For the text-containing cell, return its midpoint in (X, Y) coordinate format. 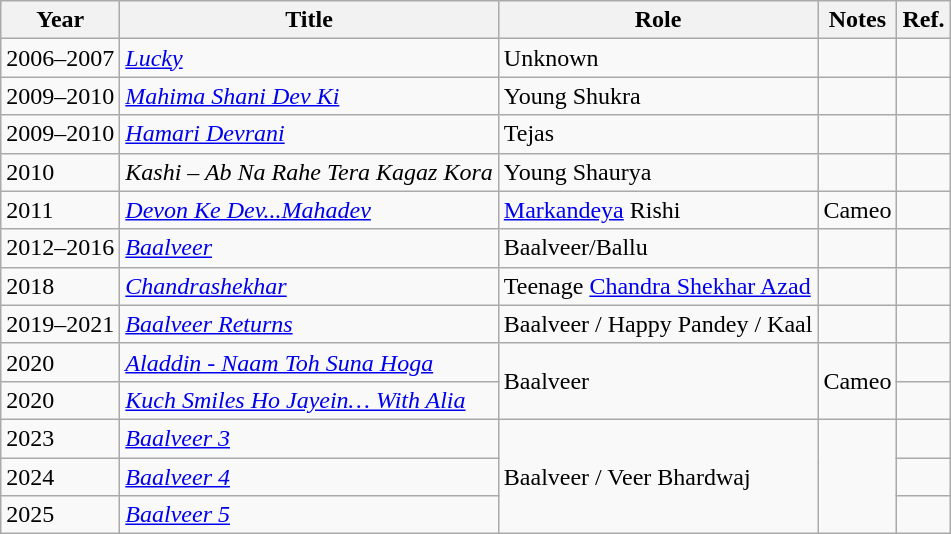
2023 (60, 438)
Markandeya Rishi (658, 210)
Baalveer 5 (309, 515)
Baalveer 4 (309, 477)
Lucky (309, 58)
2010 (60, 172)
Baalveer Returns (309, 324)
Hamari Devrani (309, 134)
2011 (60, 210)
Chandrashekhar (309, 286)
Baalveer/Ballu (658, 248)
2012–2016 (60, 248)
Devon Ke Dev...Mahadev (309, 210)
2006–2007 (60, 58)
Teenage Chandra Shekhar Azad (658, 286)
Baalveer / Happy Pandey / Kaal (658, 324)
Ref. (924, 20)
Kashi – Ab Na Rahe Tera Kagaz Kora (309, 172)
Unknown (658, 58)
Role (658, 20)
Tejas (658, 134)
Baalveer / Veer Bhardwaj (658, 476)
Aladdin - Naam Toh Suna Hoga (309, 362)
2025 (60, 515)
Baalveer 3 (309, 438)
Young Shukra (658, 96)
2024 (60, 477)
2018 (60, 286)
Mahima Shani Dev Ki (309, 96)
Young Shaurya (658, 172)
Year (60, 20)
Notes (858, 20)
Kuch Smiles Ho Jayein… With Alia (309, 400)
Title (309, 20)
2019–2021 (60, 324)
